Return the (x, y) coordinate for the center point of the cell that contains the specified text.  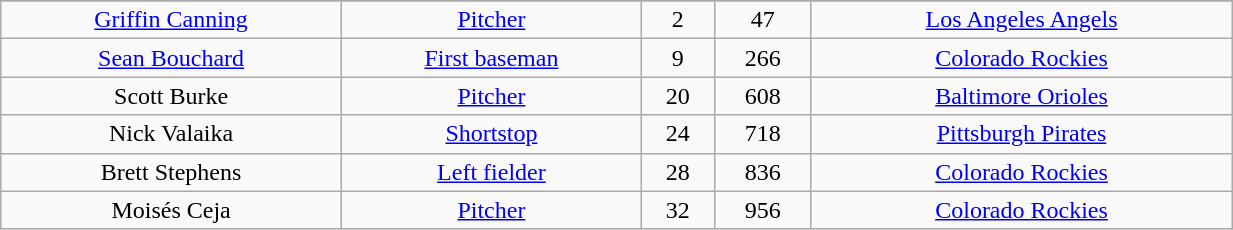
718 (762, 134)
First baseman (491, 58)
Nick Valaika (172, 134)
20 (678, 96)
266 (762, 58)
Pittsburgh Pirates (1021, 134)
Shortstop (491, 134)
Baltimore Orioles (1021, 96)
Sean Bouchard (172, 58)
956 (762, 210)
Griffin Canning (172, 20)
Left fielder (491, 172)
9 (678, 58)
47 (762, 20)
Los Angeles Angels (1021, 20)
Scott Burke (172, 96)
32 (678, 210)
Brett Stephens (172, 172)
2 (678, 20)
836 (762, 172)
Moisés Ceja (172, 210)
28 (678, 172)
608 (762, 96)
24 (678, 134)
